Output the [x, y] coordinate of the center of the cell containing the given text.  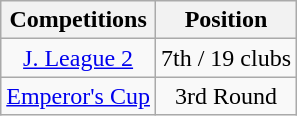
Competitions [78, 20]
3rd Round [226, 96]
7th / 19 clubs [226, 58]
Position [226, 20]
J. League 2 [78, 58]
Emperor's Cup [78, 96]
